Return (x, y) of the center of cell containing provided text 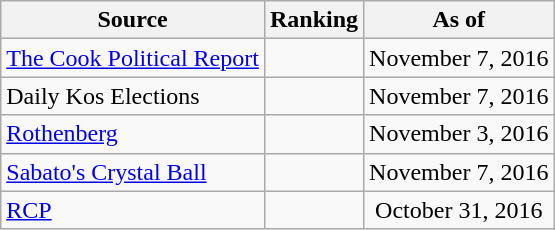
Daily Kos Elections (133, 96)
November 3, 2016 (459, 134)
As of (459, 20)
Ranking (314, 20)
The Cook Political Report (133, 58)
October 31, 2016 (459, 210)
Rothenberg (133, 134)
RCP (133, 210)
Source (133, 20)
Sabato's Crystal Ball (133, 172)
